Identify which cell holds the provided text, then report its [x, y] central coordinate. 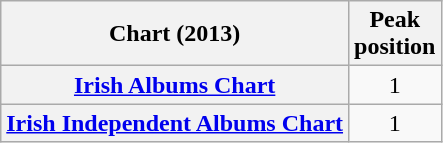
Irish Independent Albums Chart [175, 123]
Chart (2013) [175, 34]
Peakposition [395, 34]
Irish Albums Chart [175, 85]
